Find where the given text appears and provide that cell's center as [X, Y] coordinate. 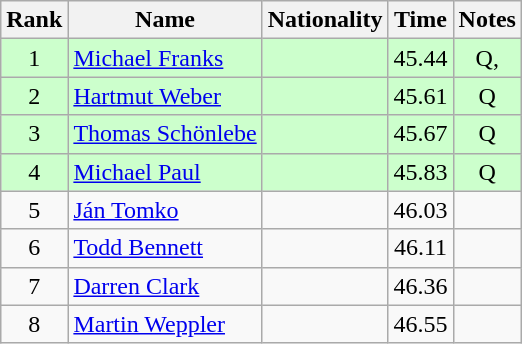
Martin Weppler [165, 324]
Hartmut Weber [165, 96]
45.67 [420, 134]
Michael Paul [165, 172]
Time [420, 20]
46.36 [420, 286]
Michael Franks [165, 58]
6 [34, 248]
Ján Tomko [165, 210]
Rank [34, 20]
5 [34, 210]
45.83 [420, 172]
Todd Bennett [165, 248]
Notes [487, 20]
45.44 [420, 58]
46.55 [420, 324]
3 [34, 134]
46.03 [420, 210]
7 [34, 286]
1 [34, 58]
46.11 [420, 248]
Darren Clark [165, 286]
2 [34, 96]
4 [34, 172]
45.61 [420, 96]
Q, [487, 58]
8 [34, 324]
Nationality [325, 20]
Name [165, 20]
Thomas Schönlebe [165, 134]
